From the cell containing the given text, extract its center point as (x, y) coordinate. 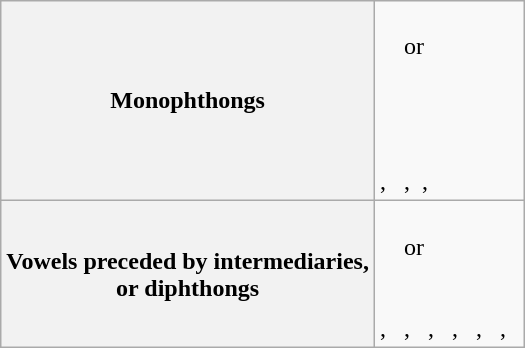
or , , , (448, 101)
Monophthongs (188, 101)
or , , , , , , (448, 274)
Vowels preceded by intermediaries,or diphthongs (188, 274)
